Pinpoint the cell where the given text exists, returning its [x, y] midpoint coordinate. 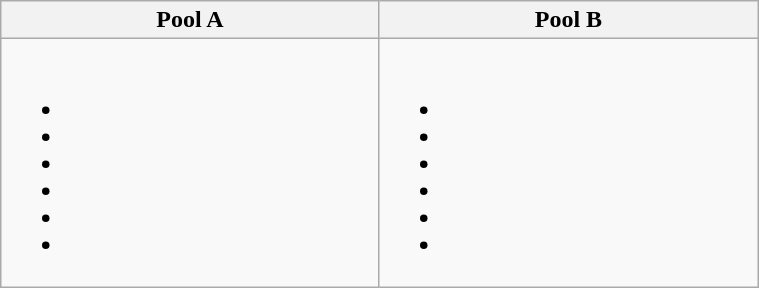
Pool B [568, 20]
Pool A [190, 20]
